Determine the [x, y] coordinate at the center of the cell enclosing the given text.  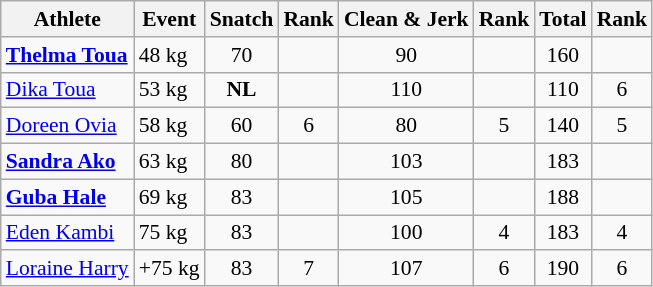
103 [406, 162]
Loraine Harry [68, 269]
140 [562, 126]
Athlete [68, 19]
53 kg [170, 90]
90 [406, 55]
Event [170, 19]
63 kg [170, 162]
Guba Hale [68, 197]
105 [406, 197]
58 kg [170, 126]
Eden Kambi [68, 233]
Thelma Toua [68, 55]
48 kg [170, 55]
69 kg [170, 197]
60 [242, 126]
75 kg [170, 233]
188 [562, 197]
Sandra Ako [68, 162]
Doreen Ovia [68, 126]
Clean & Jerk [406, 19]
Snatch [242, 19]
107 [406, 269]
Dika Toua [68, 90]
160 [562, 55]
+75 kg [170, 269]
Total [562, 19]
NL [242, 90]
70 [242, 55]
100 [406, 233]
190 [562, 269]
7 [308, 269]
